Return the (x, y) coordinate for the center point of the cell that contains the specified text.  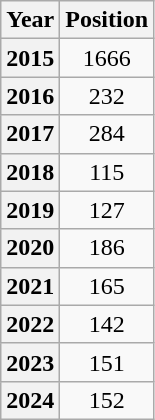
2015 (30, 58)
151 (107, 362)
165 (107, 286)
2019 (30, 210)
142 (107, 324)
284 (107, 134)
2017 (30, 134)
115 (107, 172)
1666 (107, 58)
2021 (30, 286)
2020 (30, 248)
2018 (30, 172)
2024 (30, 400)
2023 (30, 362)
152 (107, 400)
127 (107, 210)
232 (107, 96)
Year (30, 20)
Position (107, 20)
2016 (30, 96)
2022 (30, 324)
186 (107, 248)
